Identify which cell holds the provided text, then report its [X, Y] central coordinate. 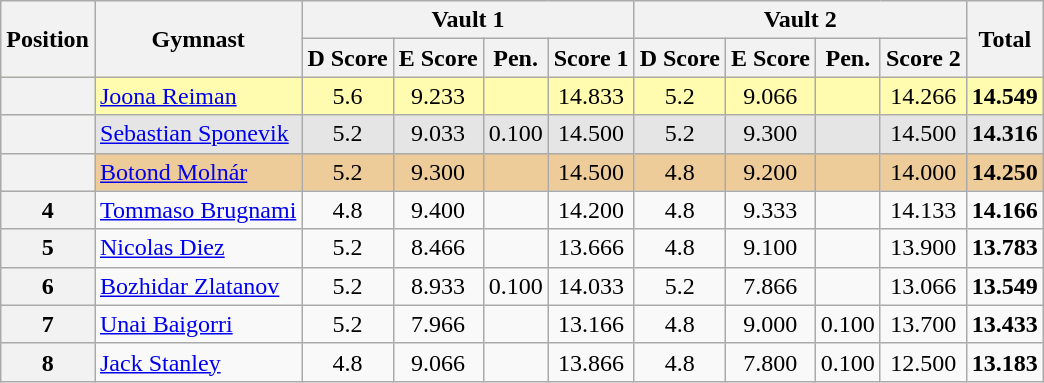
14.200 [591, 210]
Sebastian Sponevik [198, 134]
14.549 [1004, 96]
8 [48, 362]
5 [48, 248]
Total [1004, 39]
12.500 [923, 362]
Jack Stanley [198, 362]
13.166 [591, 324]
13.549 [1004, 286]
9.000 [770, 324]
Score 1 [591, 58]
7 [48, 324]
13.433 [1004, 324]
Vault 2 [800, 20]
13.700 [923, 324]
9.200 [770, 172]
13.183 [1004, 362]
8.466 [438, 248]
7.800 [770, 362]
Position [48, 39]
Gymnast [198, 39]
Nicolas Diez [198, 248]
9.333 [770, 210]
Tommaso Brugnami [198, 210]
13.066 [923, 286]
13.666 [591, 248]
6 [48, 286]
Botond Molnár [198, 172]
9.400 [438, 210]
7.866 [770, 286]
14.033 [591, 286]
Unai Baigorri [198, 324]
9.100 [770, 248]
14.133 [923, 210]
13.900 [923, 248]
14.250 [1004, 172]
9.033 [438, 134]
4 [48, 210]
14.166 [1004, 210]
Joona Reiman [198, 96]
Vault 1 [468, 20]
13.866 [591, 362]
9.233 [438, 96]
14.316 [1004, 134]
7.966 [438, 324]
5.6 [348, 96]
14.266 [923, 96]
14.000 [923, 172]
Score 2 [923, 58]
Bozhidar Zlatanov [198, 286]
14.833 [591, 96]
13.783 [1004, 248]
8.933 [438, 286]
